Extract the [X, Y] coordinate from the center of the cell holding the provided text.  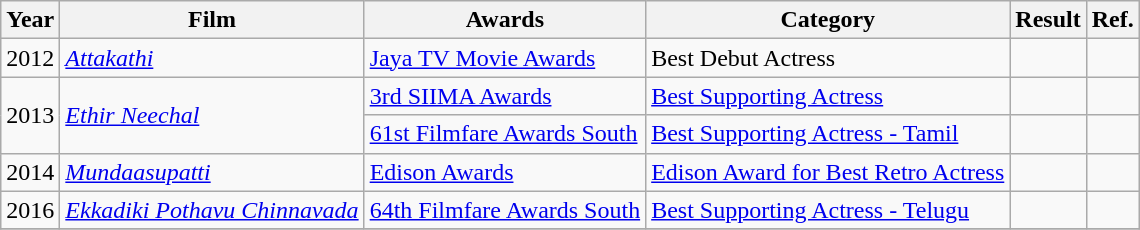
2014 [30, 172]
2013 [30, 115]
2016 [30, 210]
Year [30, 20]
Jaya TV Movie Awards [505, 58]
Result [1048, 20]
Best Debut Actress [828, 58]
Film [212, 20]
Attakathi [212, 58]
Ethir Neechal [212, 115]
Edison Awards [505, 172]
Ekkadiki Pothavu Chinnavada [212, 210]
Best Supporting Actress - Tamil [828, 134]
Awards [505, 20]
64th Filmfare Awards South [505, 210]
Best Supporting Actress [828, 96]
Best Supporting Actress - Telugu [828, 210]
Category [828, 20]
61st Filmfare Awards South [505, 134]
Edison Award for Best Retro Actress [828, 172]
Mundaasupatti [212, 172]
2012 [30, 58]
3rd SIIMA Awards [505, 96]
Ref. [1112, 20]
